Extract the (X, Y) coordinate from the center of the cell holding the provided text.  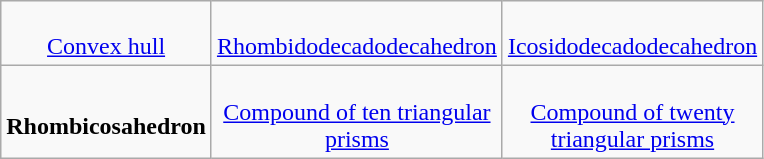
Rhombicosahedron (106, 112)
Rhombidodecadodecahedron (356, 34)
Compound of ten triangular prisms (356, 112)
Convex hull (106, 34)
Icosidodecadodecahedron (632, 34)
Compound of twenty triangular prisms (632, 112)
